Find where the given text appears and provide that cell's center as (X, Y) coordinate. 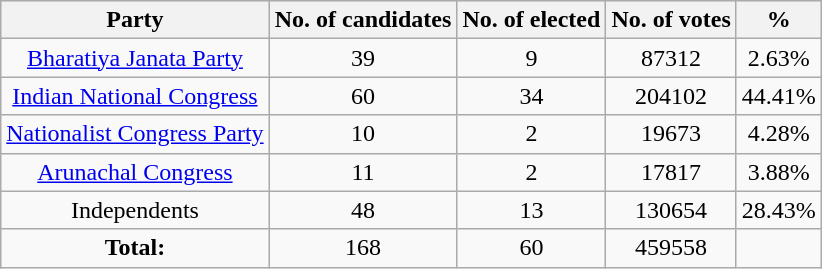
Indian National Congress (135, 96)
Party (135, 20)
87312 (671, 58)
9 (532, 58)
28.43% (778, 210)
No. of votes (671, 20)
34 (532, 96)
Independents (135, 210)
2.63% (778, 58)
19673 (671, 134)
48 (363, 210)
44.41% (778, 96)
11 (363, 172)
No. of candidates (363, 20)
% (778, 20)
168 (363, 248)
Bharatiya Janata Party (135, 58)
204102 (671, 96)
Arunachal Congress (135, 172)
No. of elected (532, 20)
130654 (671, 210)
Total: (135, 248)
39 (363, 58)
13 (532, 210)
10 (363, 134)
459558 (671, 248)
Nationalist Congress Party (135, 134)
3.88% (778, 172)
17817 (671, 172)
4.28% (778, 134)
